Return (X, Y) of the center of cell containing provided text 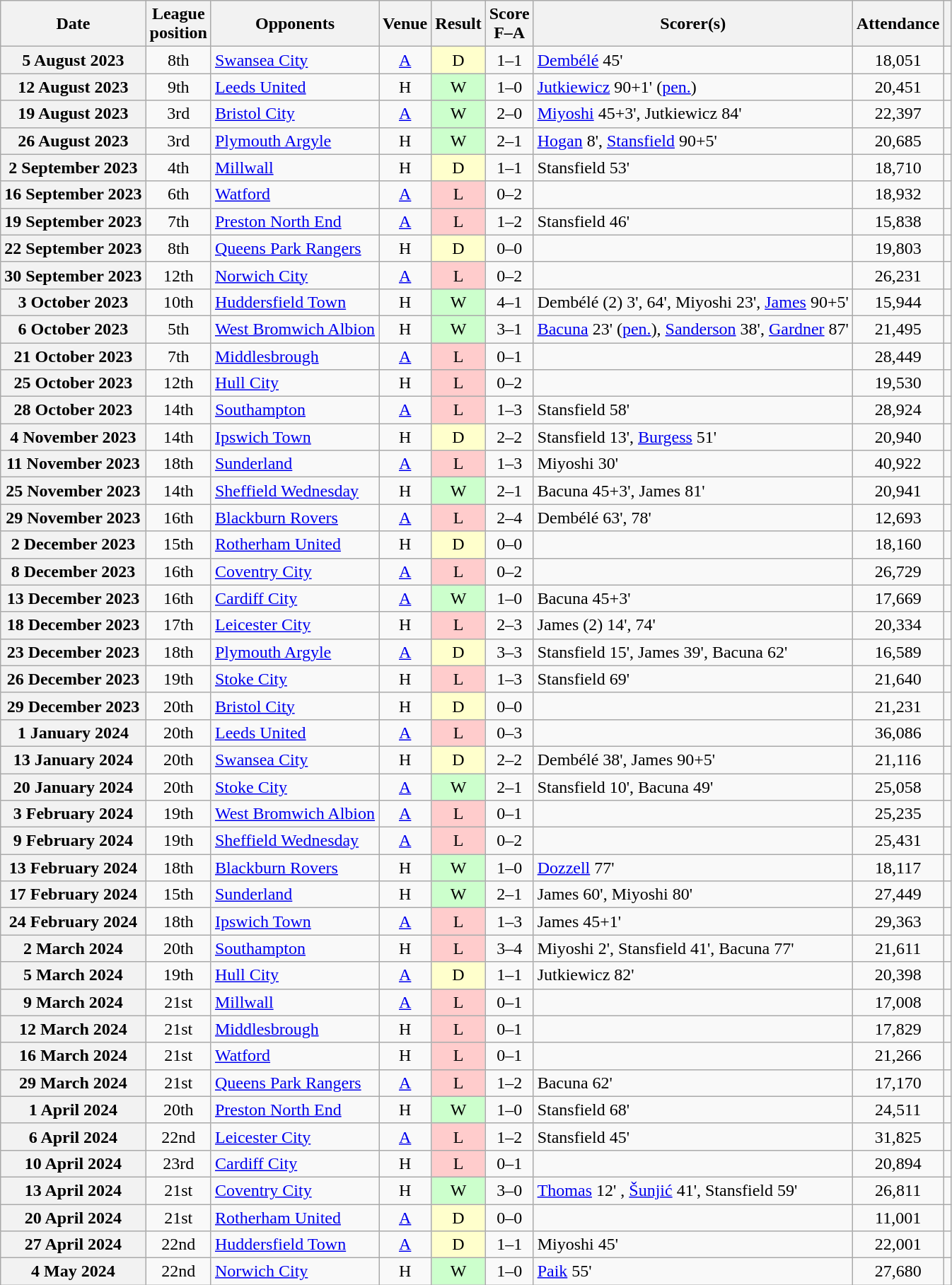
Stansfield 10', Bacuna 49' (693, 787)
17,669 (898, 598)
Stansfield 68' (693, 1110)
6 October 2023 (74, 329)
29 November 2023 (74, 518)
Paik 55' (693, 1272)
12,693 (898, 518)
Bacuna 62' (693, 1083)
11 November 2023 (74, 464)
16 September 2023 (74, 194)
Dembélé (2) 3', 64', Miyoshi 23', James 90+5' (693, 302)
21,611 (898, 948)
5 March 2024 (74, 975)
Dembélé 38', James 90+5' (693, 760)
27,680 (898, 1272)
8 December 2023 (74, 571)
21,266 (898, 1056)
9 March 2024 (74, 1002)
12 March 2024 (74, 1029)
Result (458, 24)
22,001 (898, 1245)
3 October 2023 (74, 302)
20,451 (898, 87)
Opponents (294, 24)
17,008 (898, 1002)
22,397 (898, 114)
Dembélé 45' (693, 60)
Bacuna 45+3' (693, 598)
17,170 (898, 1083)
16 March 2024 (74, 1056)
26 August 2023 (74, 141)
30 September 2023 (74, 275)
Jutkiewicz 82' (693, 975)
17 February 2024 (74, 895)
3–4 (509, 948)
Stansfield 53' (693, 168)
15,838 (898, 221)
26,811 (898, 1190)
17th (178, 625)
21,495 (898, 329)
20 April 2024 (74, 1217)
Stansfield 45' (693, 1136)
18 December 2023 (74, 625)
29 December 2023 (74, 706)
26,231 (898, 275)
28,449 (898, 356)
10 April 2024 (74, 1163)
20,941 (898, 491)
Hogan 8', Stansfield 90+5' (693, 141)
Venue (405, 24)
0–3 (509, 733)
36,086 (898, 733)
18,932 (898, 194)
5th (178, 329)
Bacuna 23' (pen.), Sanderson 38', Gardner 87' (693, 329)
Jutkiewicz 90+1' (pen.) (693, 87)
19 August 2023 (74, 114)
2–3 (509, 625)
3–1 (509, 329)
Attendance (898, 24)
James 60', Miyoshi 80' (693, 895)
2 December 2023 (74, 545)
24,511 (898, 1110)
2–4 (509, 518)
18,117 (898, 868)
23 December 2023 (74, 652)
2 March 2024 (74, 948)
4 November 2023 (74, 437)
12 August 2023 (74, 87)
3–3 (509, 652)
ScoreF–A (509, 24)
31,825 (898, 1136)
Dembélé 63', 78' (693, 518)
21,116 (898, 760)
25,058 (898, 787)
20,398 (898, 975)
21,231 (898, 706)
Miyoshi 45+3', Jutkiewicz 84' (693, 114)
25,431 (898, 841)
James (2) 14', 74' (693, 625)
9th (178, 87)
29 March 2024 (74, 1083)
Stansfield 58' (693, 410)
6th (178, 194)
Miyoshi 30' (693, 464)
20,334 (898, 625)
20,685 (898, 141)
23rd (178, 1163)
28,924 (898, 410)
Thomas 12' , Šunjić 41', Stansfield 59' (693, 1190)
4–1 (509, 302)
24 February 2024 (74, 921)
Dozzell 77' (693, 868)
3 February 2024 (74, 814)
40,922 (898, 464)
1 January 2024 (74, 733)
4 May 2024 (74, 1272)
Miyoshi 2', Stansfield 41', Bacuna 77' (693, 948)
25,235 (898, 814)
29,363 (898, 921)
Stansfield 69' (693, 679)
22 September 2023 (74, 248)
10th (178, 302)
Stansfield 46' (693, 221)
4th (178, 168)
26,729 (898, 571)
20 January 2024 (74, 787)
16,589 (898, 652)
13 January 2024 (74, 760)
19,803 (898, 248)
13 February 2024 (74, 868)
27 April 2024 (74, 1245)
James 45+1' (693, 921)
5 August 2023 (74, 60)
19 September 2023 (74, 221)
26 December 2023 (74, 679)
2–0 (509, 114)
3–0 (509, 1190)
Leagueposition (178, 24)
2 September 2023 (74, 168)
21 October 2023 (74, 356)
18,051 (898, 60)
Miyoshi 45' (693, 1245)
20,894 (898, 1163)
Scorer(s) (693, 24)
21,640 (898, 679)
Stansfield 15', James 39', Bacuna 62' (693, 652)
13 December 2023 (74, 598)
13 April 2024 (74, 1190)
25 November 2023 (74, 491)
Date (74, 24)
9 February 2024 (74, 841)
18,710 (898, 168)
Stansfield 13', Burgess 51' (693, 437)
25 October 2023 (74, 383)
20,940 (898, 437)
28 October 2023 (74, 410)
Bacuna 45+3', James 81' (693, 491)
1 April 2024 (74, 1110)
18,160 (898, 545)
27,449 (898, 895)
17,829 (898, 1029)
11,001 (898, 1217)
6 April 2024 (74, 1136)
15,944 (898, 302)
19,530 (898, 383)
